Detect which cell encompasses the target text, then output its (X, Y) center coordinate. 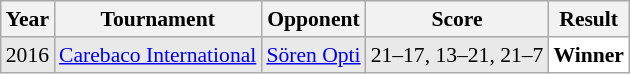
Sören Opti (313, 55)
Winner (588, 55)
21–17, 13–21, 21–7 (458, 55)
Result (588, 19)
Carebaco International (158, 55)
Score (458, 19)
2016 (28, 55)
Year (28, 19)
Tournament (158, 19)
Opponent (313, 19)
